Output the (x, y) coordinate of the center of the cell containing the given text.  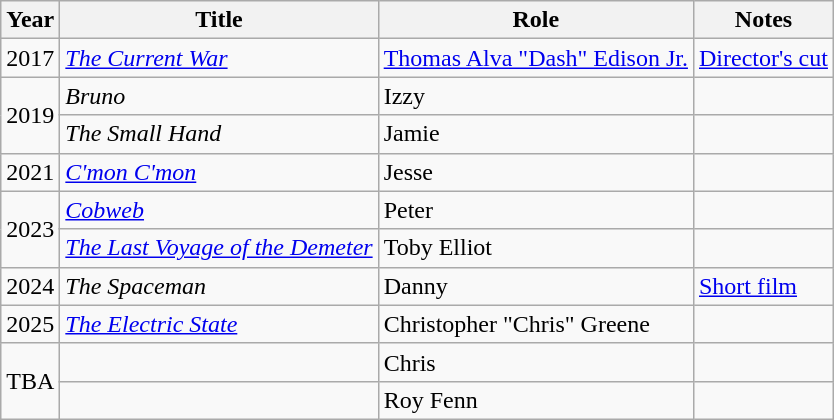
Chris (536, 362)
2024 (30, 286)
Christopher "Chris" Greene (536, 324)
Director's cut (763, 58)
C'mon C'mon (219, 172)
2021 (30, 172)
The Electric State (219, 324)
2017 (30, 58)
Peter (536, 210)
2023 (30, 229)
Title (219, 20)
The Spaceman (219, 286)
Cobweb (219, 210)
Toby Elliot (536, 248)
Year (30, 20)
The Last Voyage of the Demeter (219, 248)
Jesse (536, 172)
Role (536, 20)
Roy Fenn (536, 400)
Short film (763, 286)
The Small Hand (219, 134)
Thomas Alva "Dash" Edison Jr. (536, 58)
Notes (763, 20)
The Current War (219, 58)
Jamie (536, 134)
Danny (536, 286)
Bruno (219, 96)
2025 (30, 324)
TBA (30, 381)
2019 (30, 115)
Izzy (536, 96)
